Locate the cell with the specified text and output its [x, y] center coordinate. 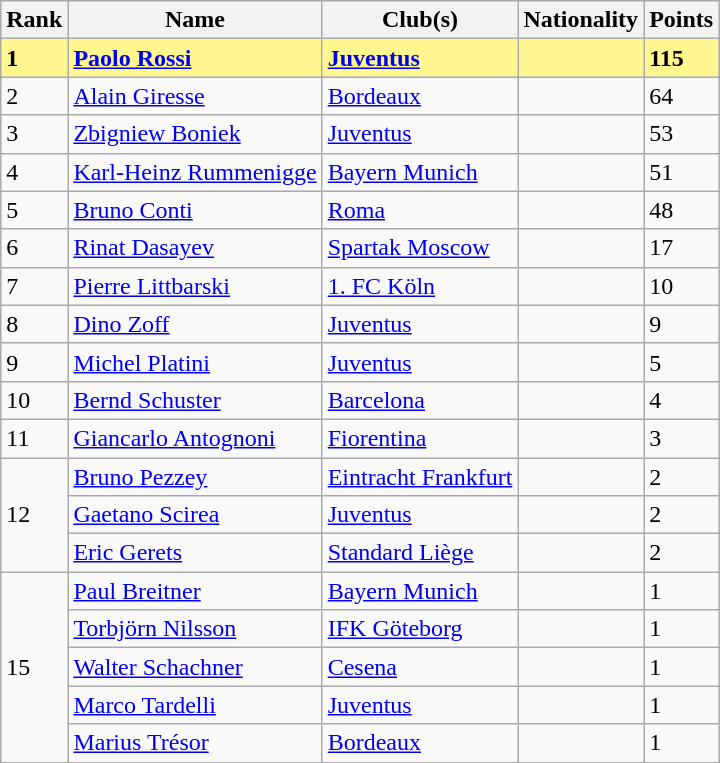
6 [34, 248]
Alain Giresse [195, 96]
64 [682, 96]
Marius Trésor [195, 743]
Zbigniew Boniek [195, 134]
Rank [34, 20]
17 [682, 248]
Dino Zoff [195, 324]
Walter Schachner [195, 667]
Standard Liège [420, 553]
Roma [420, 210]
53 [682, 134]
Giancarlo Antognoni [195, 438]
Bruno Pezzey [195, 477]
Points [682, 20]
8 [34, 324]
11 [34, 438]
Eric Gerets [195, 553]
IFK Göteborg [420, 629]
Paolo Rossi [195, 58]
115 [682, 58]
Bernd Schuster [195, 400]
Pierre Littbarski [195, 286]
Club(s) [420, 20]
48 [682, 210]
1. FC Köln [420, 286]
Karl-Heinz Rummenigge [195, 172]
Michel Platini [195, 362]
Spartak Moscow [420, 248]
51 [682, 172]
Rinat Dasayev [195, 248]
Eintracht Frankfurt [420, 477]
Nationality [581, 20]
Paul Breitner [195, 591]
Cesena [420, 667]
Torbjörn Nilsson [195, 629]
Name [195, 20]
12 [34, 515]
Fiorentina [420, 438]
Gaetano Scirea [195, 515]
Barcelona [420, 400]
15 [34, 667]
Marco Tardelli [195, 705]
7 [34, 286]
Bruno Conti [195, 210]
